Provide the [x, y] coordinate of the cell's center where the given text is located.  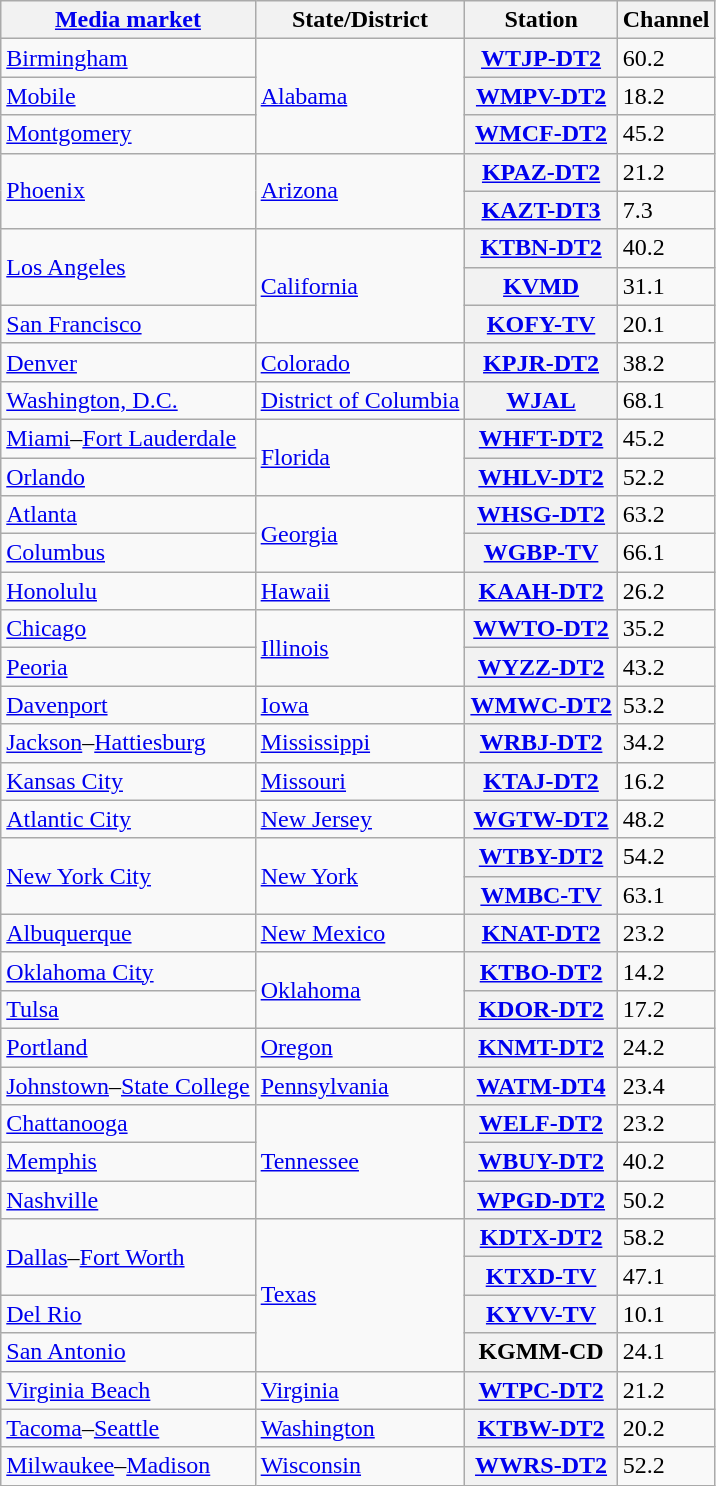
KTBN-DT2 [541, 248]
Peoria [128, 667]
California [360, 286]
WHFT-DT2 [541, 438]
Miami–Fort Lauderdale [128, 438]
Portland [128, 1047]
WMWC-DT2 [541, 705]
San Francisco [128, 324]
Virginia [360, 1390]
Alabama [360, 96]
WHSG-DT2 [541, 515]
WWTO-DT2 [541, 629]
Media market [128, 20]
Columbus [128, 553]
23.4 [666, 1085]
Phoenix [128, 191]
Memphis [128, 1162]
Iowa [360, 705]
WRBJ-DT2 [541, 743]
Chicago [128, 629]
KOFY-TV [541, 324]
WELF-DT2 [541, 1124]
WHLV-DT2 [541, 477]
68.1 [666, 400]
Albuquerque [128, 933]
KTBO-DT2 [541, 971]
New York City [128, 876]
26.2 [666, 591]
Los Angeles [128, 267]
KYVV-TV [541, 1314]
35.2 [666, 629]
Hawaii [360, 591]
WYZZ-DT2 [541, 667]
Virginia Beach [128, 1390]
63.2 [666, 515]
KDOR-DT2 [541, 1009]
Dallas–Fort Worth [128, 1257]
58.2 [666, 1238]
WMBC-TV [541, 895]
Orlando [128, 477]
38.2 [666, 362]
New Jersey [360, 819]
WMCF-DT2 [541, 134]
WPGD-DT2 [541, 1200]
47.1 [666, 1276]
Del Rio [128, 1314]
Mobile [128, 96]
KAAH-DT2 [541, 591]
WGBP-TV [541, 553]
New Mexico [360, 933]
Jackson–Hattiesburg [128, 743]
31.1 [666, 286]
24.2 [666, 1047]
WMPV-DT2 [541, 96]
24.1 [666, 1352]
KAZT-DT3 [541, 210]
Denver [128, 362]
Mississippi [360, 743]
KGMM-CD [541, 1352]
WTPC-DT2 [541, 1390]
10.1 [666, 1314]
KVMD [541, 286]
Arizona [360, 191]
14.2 [666, 971]
KDTX-DT2 [541, 1238]
New York [360, 876]
Davenport [128, 705]
WBUY-DT2 [541, 1162]
Oklahoma City [128, 971]
San Antonio [128, 1352]
Oklahoma [360, 990]
KTBW-DT2 [541, 1428]
54.2 [666, 857]
Oregon [360, 1047]
16.2 [666, 781]
Washington [360, 1428]
KNAT-DT2 [541, 933]
20.1 [666, 324]
KNMT-DT2 [541, 1047]
66.1 [666, 553]
Colorado [360, 362]
Missouri [360, 781]
Pennsylvania [360, 1085]
Birmingham [128, 58]
Nashville [128, 1200]
60.2 [666, 58]
Chattanooga [128, 1124]
63.1 [666, 895]
Tennessee [360, 1162]
WWRS-DT2 [541, 1466]
WTBY-DT2 [541, 857]
48.2 [666, 819]
Wisconsin [360, 1466]
Station [541, 20]
WGTW-DT2 [541, 819]
WATM-DT4 [541, 1085]
Florida [360, 457]
7.3 [666, 210]
Washington, D.C. [128, 400]
Kansas City [128, 781]
Honolulu [128, 591]
WJAL [541, 400]
43.2 [666, 667]
State/District [360, 20]
KPJR-DT2 [541, 362]
Milwaukee–Madison [128, 1466]
KPAZ-DT2 [541, 172]
WTJP-DT2 [541, 58]
KTXD-TV [541, 1276]
Tacoma–Seattle [128, 1428]
50.2 [666, 1200]
Texas [360, 1295]
18.2 [666, 96]
Illinois [360, 648]
Montgomery [128, 134]
53.2 [666, 705]
KTAJ-DT2 [541, 781]
Channel [666, 20]
Atlanta [128, 515]
20.2 [666, 1428]
17.2 [666, 1009]
Tulsa [128, 1009]
Johnstown–State College [128, 1085]
Georgia [360, 534]
Atlantic City [128, 819]
34.2 [666, 743]
District of Columbia [360, 400]
